Pinpoint the cell where the given text exists, returning its (X, Y) midpoint coordinate. 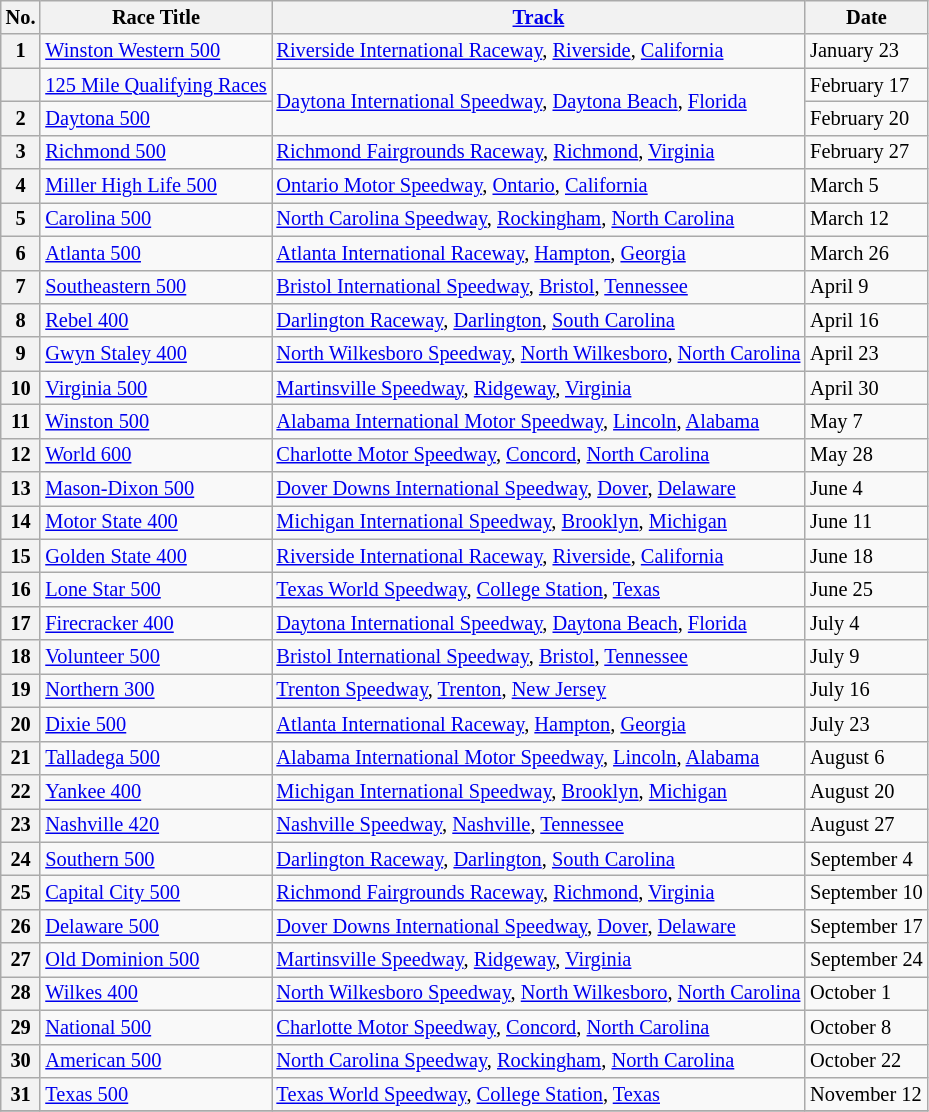
November 12 (866, 1094)
April 9 (866, 287)
Atlanta 500 (156, 253)
Old Dominion 500 (156, 960)
14 (21, 522)
March 12 (866, 219)
Miller High Life 500 (156, 186)
20 (21, 724)
Virginia 500 (156, 388)
Trenton Speedway, Trenton, New Jersey (539, 690)
April 30 (866, 388)
19 (21, 690)
Motor State 400 (156, 522)
Nashville 420 (156, 825)
10 (21, 388)
October 1 (866, 993)
February 27 (866, 152)
Volunteer 500 (156, 657)
30 (21, 1061)
October 22 (866, 1061)
September 10 (866, 892)
Carolina 500 (156, 219)
4 (21, 186)
February 17 (866, 85)
Winston Western 500 (156, 51)
13 (21, 489)
21 (21, 758)
May 7 (866, 421)
World 600 (156, 455)
Talladega 500 (156, 758)
Date (866, 17)
Winston 500 (156, 421)
Texas 500 (156, 1094)
April 16 (866, 320)
June 11 (866, 522)
August 20 (866, 791)
25 (21, 892)
12 (21, 455)
July 4 (866, 623)
9 (21, 354)
15 (21, 556)
6 (21, 253)
Gwyn Staley 400 (156, 354)
June 25 (866, 589)
September 4 (866, 859)
Daytona 500 (156, 118)
March 5 (866, 186)
July 9 (866, 657)
Rebel 400 (156, 320)
11 (21, 421)
February 20 (866, 118)
Southern 500 (156, 859)
January 23 (866, 51)
National 500 (156, 1027)
16 (21, 589)
June 18 (866, 556)
September 17 (866, 926)
October 8 (866, 1027)
24 (21, 859)
August 6 (866, 758)
28 (21, 993)
Track (539, 17)
Yankee 400 (156, 791)
Mason-Dixon 500 (156, 489)
Lone Star 500 (156, 589)
23 (21, 825)
3 (21, 152)
Northern 300 (156, 690)
Richmond 500 (156, 152)
22 (21, 791)
Golden State 400 (156, 556)
5 (21, 219)
Capital City 500 (156, 892)
2 (21, 118)
17 (21, 623)
26 (21, 926)
Dixie 500 (156, 724)
May 28 (866, 455)
March 26 (866, 253)
Firecracker 400 (156, 623)
Delaware 500 (156, 926)
Ontario Motor Speedway, Ontario, California (539, 186)
125 Mile Qualifying Races (156, 85)
31 (21, 1094)
July 16 (866, 690)
8 (21, 320)
June 4 (866, 489)
September 24 (866, 960)
29 (21, 1027)
Wilkes 400 (156, 993)
18 (21, 657)
August 27 (866, 825)
7 (21, 287)
Nashville Speedway, Nashville, Tennessee (539, 825)
1 (21, 51)
No. (21, 17)
American 500 (156, 1061)
April 23 (866, 354)
July 23 (866, 724)
27 (21, 960)
Race Title (156, 17)
Southeastern 500 (156, 287)
